From the cell containing the given text, extract its center point as (x, y) coordinate. 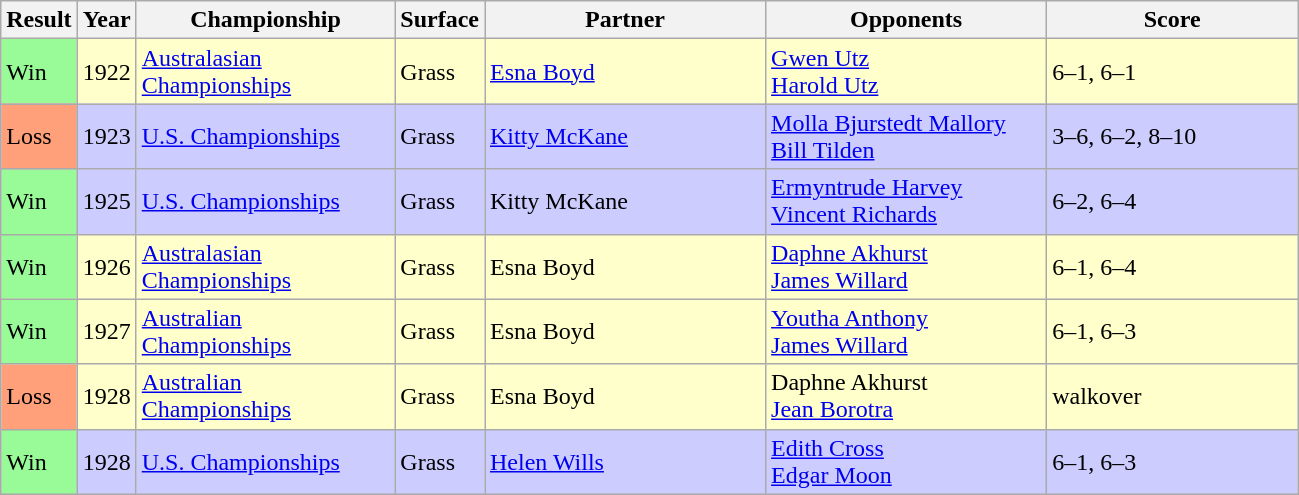
1925 (106, 202)
1922 (106, 72)
Opponents (906, 20)
6–2, 6–4 (1172, 202)
Surface (440, 20)
Daphne Akhurst James Willard (906, 266)
Youtha Anthony James Willard (906, 332)
1926 (106, 266)
Year (106, 20)
Championship (266, 20)
Partner (624, 20)
6–1, 6–1 (1172, 72)
3–6, 6–2, 8–10 (1172, 136)
Edith Cross Edgar Moon (906, 462)
1923 (106, 136)
Helen Wills (624, 462)
Molla Bjurstedt Mallory Bill Tilden (906, 136)
Gwen Utz Harold Utz (906, 72)
1927 (106, 332)
Score (1172, 20)
walkover (1172, 396)
6–1, 6–4 (1172, 266)
Result (39, 20)
Ermyntrude Harvey Vincent Richards (906, 202)
Daphne Akhurst Jean Borotra (906, 396)
